Determine the (X, Y) coordinate at the center of the cell enclosing the given text.  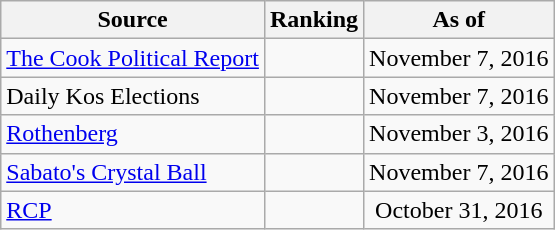
November 3, 2016 (459, 134)
October 31, 2016 (459, 210)
The Cook Political Report (133, 58)
As of (459, 20)
Source (133, 20)
Daily Kos Elections (133, 96)
Ranking (314, 20)
Rothenberg (133, 134)
RCP (133, 210)
Sabato's Crystal Ball (133, 172)
